Search for the cell housing the specified text and yield its (X, Y) center coordinate. 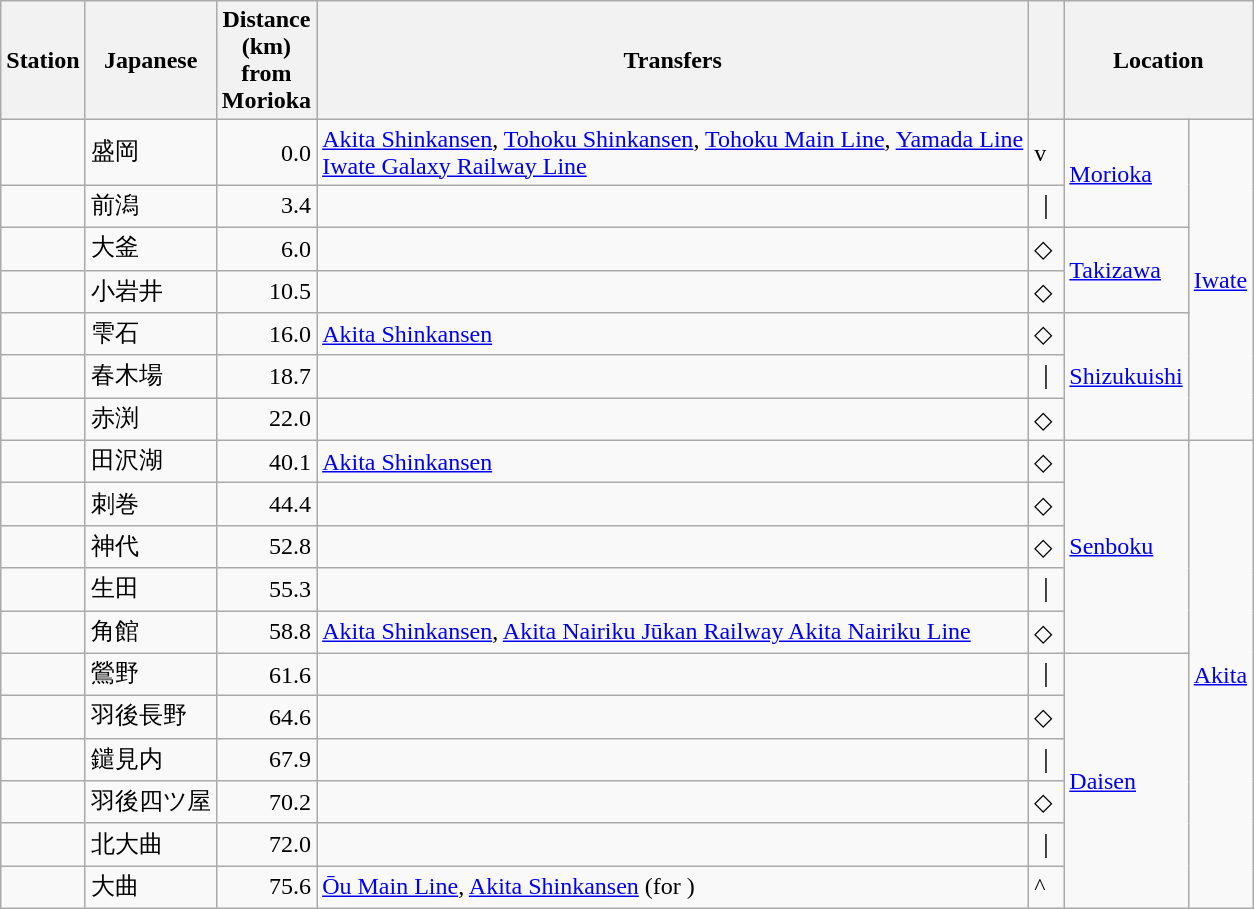
16.0 (266, 334)
3.4 (266, 206)
67.9 (266, 760)
61.6 (266, 674)
盛岡 (150, 152)
Distance (km)from Morioka (266, 60)
刺巻 (150, 504)
Akita Shinkansen, Tohoku Shinkansen, Tohoku Main Line, Yamada LineIwate Galaxy Railway Line (673, 152)
Shizukuishi (1126, 377)
Morioka (1126, 174)
10.5 (266, 292)
18.7 (266, 376)
神代 (150, 546)
羽後四ツ屋 (150, 802)
鶯野 (150, 674)
角館 (150, 632)
64.6 (266, 718)
Station (43, 60)
赤渕 (150, 420)
田沢湖 (150, 462)
大曲 (150, 888)
^ (1046, 888)
44.4 (266, 504)
Transfers (673, 60)
6.0 (266, 248)
前潟 (150, 206)
40.1 (266, 462)
Akita (1220, 674)
Japanese (150, 60)
Akita Shinkansen, Akita Nairiku Jūkan Railway Akita Nairiku Line (673, 632)
70.2 (266, 802)
小岩井 (150, 292)
羽後長野 (150, 718)
52.8 (266, 546)
0.0 (266, 152)
Senboku (1126, 546)
大釜 (150, 248)
22.0 (266, 420)
75.6 (266, 888)
鑓見内 (150, 760)
58.8 (266, 632)
雫石 (150, 334)
55.3 (266, 590)
Daisen (1126, 780)
Iwate (1220, 280)
v (1046, 152)
Ōu Main Line, Akita Shinkansen (for ) (673, 888)
Location (1158, 60)
72.0 (266, 844)
生田 (150, 590)
Takizawa (1126, 270)
北大曲 (150, 844)
春木場 (150, 376)
